Find where the given text appears and provide that cell's center as (x, y) coordinate. 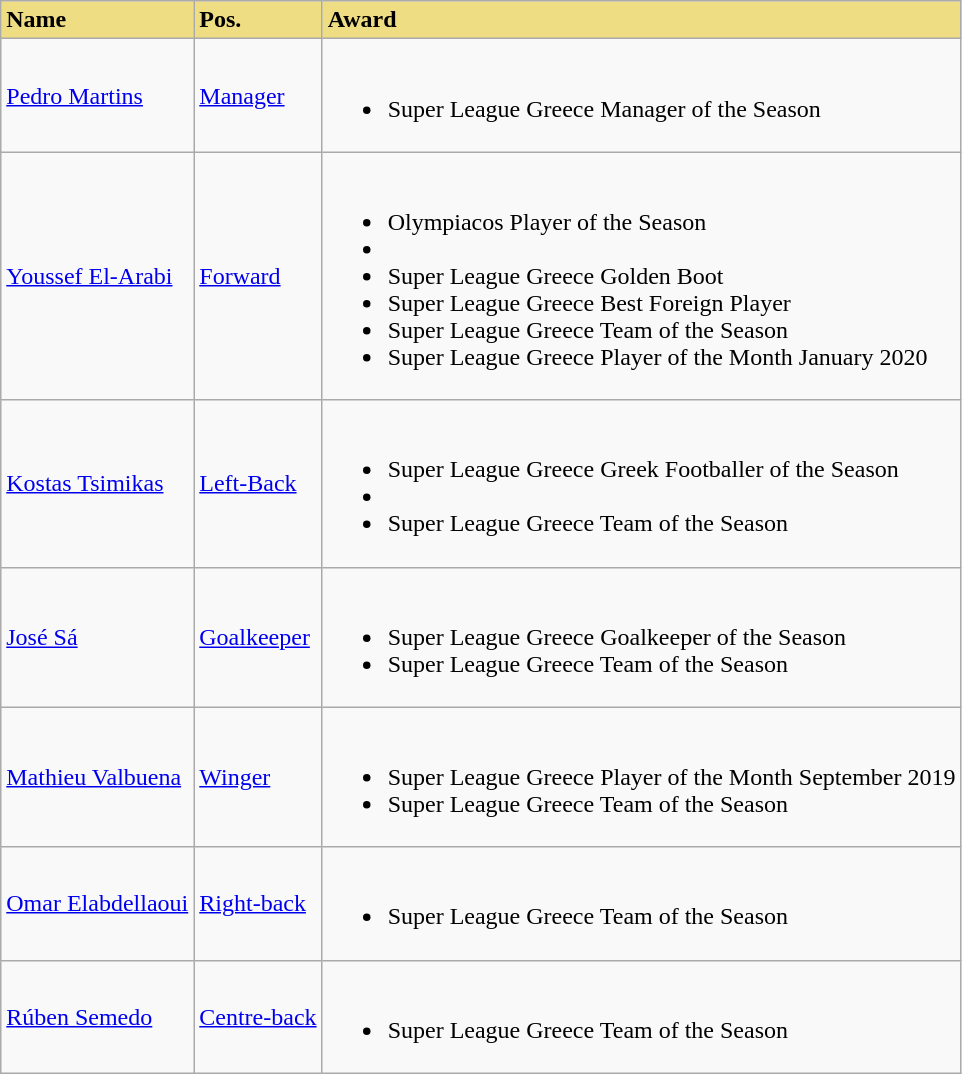
Award (642, 20)
Right-back (258, 904)
Rúben Semedo (98, 1016)
Super League Greece Greek Footballer of the SeasonSuper League Greece Team of the Season (642, 484)
Centre-back (258, 1016)
Super League Greece Goalkeeper of the SeasonSuper League Greece Team of the Season (642, 637)
Left-Back (258, 484)
Super League Greece Manager of the Season (642, 96)
Omar Elabdellaoui (98, 904)
Super League Greece Player of the Month September 2019Super League Greece Team of the Season (642, 777)
Manager (258, 96)
Kostas Tsimikas (98, 484)
Pedro Martins (98, 96)
Goalkeeper (258, 637)
Name (98, 20)
Winger (258, 777)
José Sá (98, 637)
Forward (258, 276)
Pos. (258, 20)
Mathieu Valbuena (98, 777)
Youssef El-Arabi (98, 276)
